Provide the (x, y) coordinate of the cell's center where the given text is located.  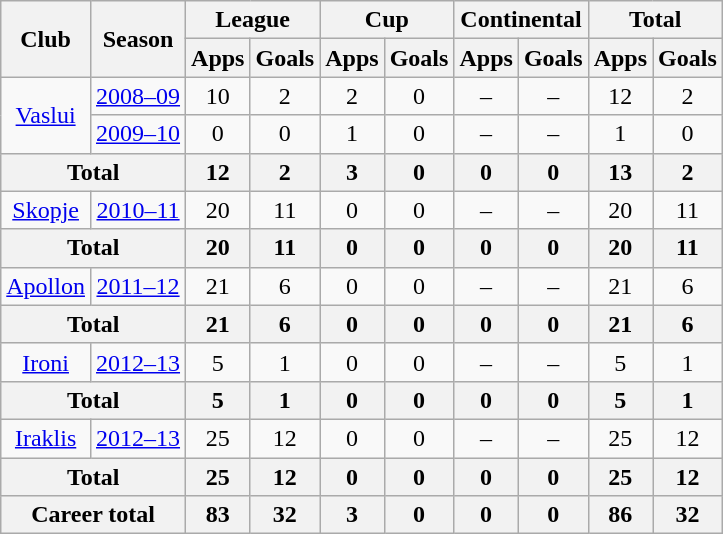
86 (620, 515)
Season (138, 39)
2011–12 (138, 286)
2009–10 (138, 134)
Ironi (46, 362)
Skopje (46, 210)
2010–11 (138, 210)
Continental (521, 20)
Vaslui (46, 115)
83 (218, 515)
League (253, 20)
10 (218, 96)
Iraklis (46, 438)
Club (46, 39)
Cup (387, 20)
Career total (94, 515)
13 (620, 172)
Apollon (46, 286)
2008–09 (138, 96)
